Return (x, y) of the center of cell containing provided text 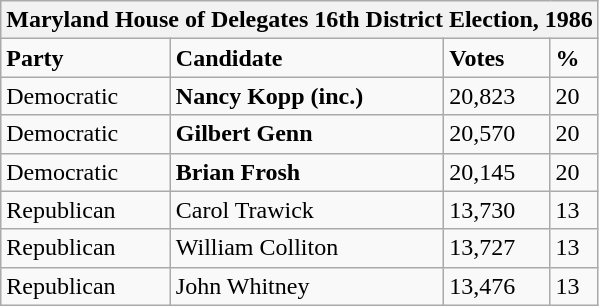
Candidate (307, 58)
% (574, 58)
20,145 (497, 172)
13,727 (497, 248)
Gilbert Genn (307, 134)
William Colliton (307, 248)
John Whitney (307, 286)
Party (86, 58)
13,730 (497, 210)
Brian Frosh (307, 172)
Maryland House of Delegates 16th District Election, 1986 (300, 20)
Carol Trawick (307, 210)
Votes (497, 58)
20,570 (497, 134)
20,823 (497, 96)
Nancy Kopp (inc.) (307, 96)
13,476 (497, 286)
